Capture the cell that displays the provided text and extract its [X, Y] central coordinate. 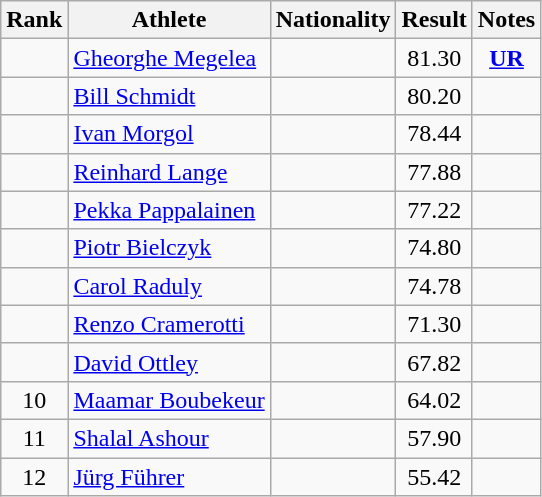
57.90 [434, 438]
11 [34, 438]
Result [434, 20]
12 [34, 477]
Athlete [169, 20]
Ivan Morgol [169, 134]
Maamar Boubekeur [169, 400]
Piotr Bielczyk [169, 248]
78.44 [434, 134]
Jürg Führer [169, 477]
Renzo Cramerotti [169, 324]
Gheorghe Megelea [169, 58]
David Ottley [169, 362]
10 [34, 400]
80.20 [434, 96]
UR [506, 58]
Notes [506, 20]
Nationality [333, 20]
55.42 [434, 477]
67.82 [434, 362]
Rank [34, 20]
Carol Raduly [169, 286]
74.78 [434, 286]
77.22 [434, 210]
Shalal Ashour [169, 438]
71.30 [434, 324]
74.80 [434, 248]
64.02 [434, 400]
77.88 [434, 172]
81.30 [434, 58]
Reinhard Lange [169, 172]
Pekka Pappalainen [169, 210]
Bill Schmidt [169, 96]
